Return [x, y] of the center of cell containing provided text 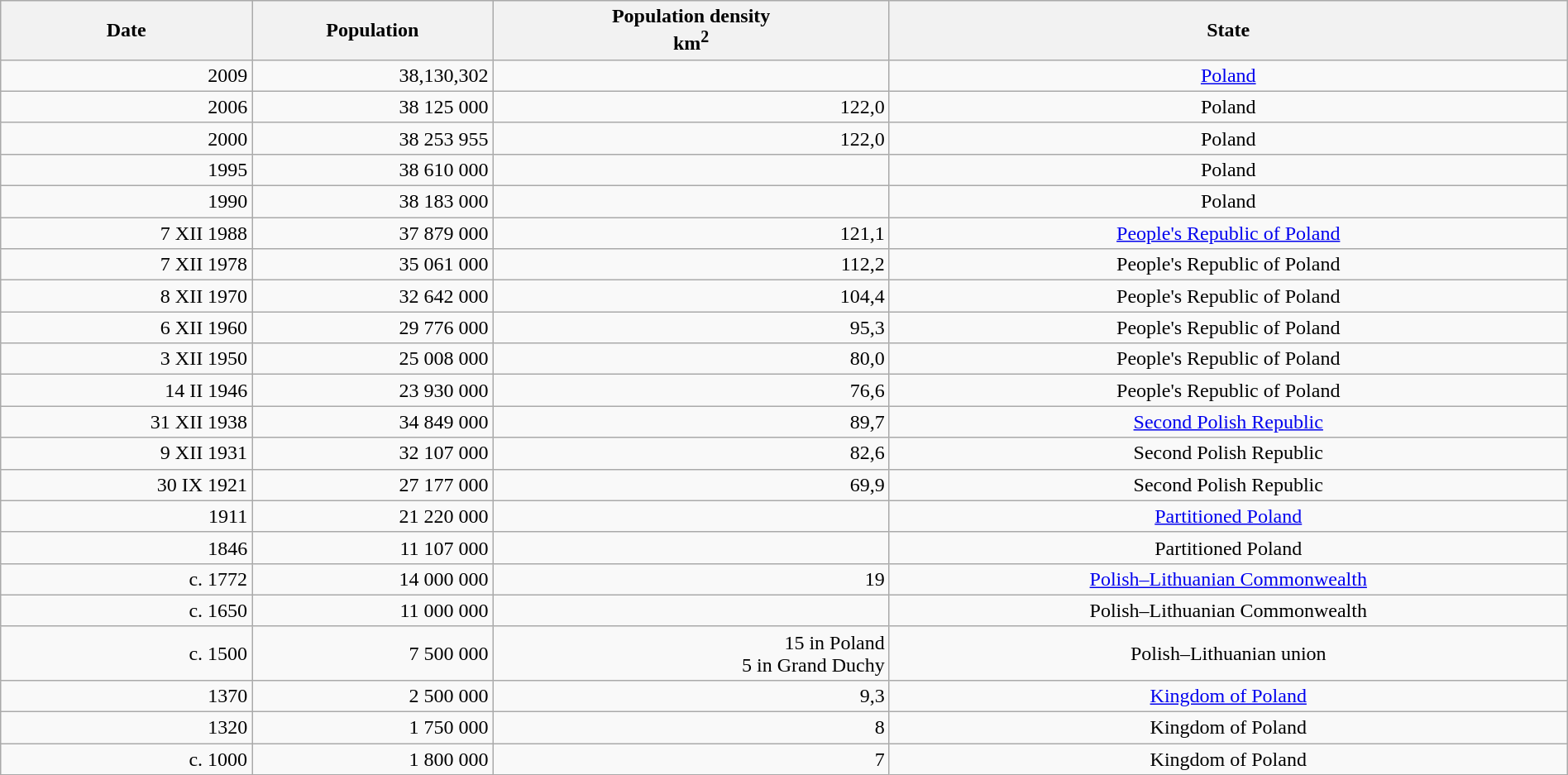
32 107 000 [372, 453]
2 500 000 [372, 696]
14 000 000 [372, 579]
76,6 [691, 390]
1 750 000 [372, 728]
1370 [127, 696]
Population density km2 [691, 31]
112,2 [691, 265]
7 500 000 [372, 653]
1990 [127, 202]
23 930 000 [372, 390]
89,7 [691, 422]
1 800 000 [372, 759]
c. 1772 [127, 579]
8 XII 1970 [127, 296]
30 IX 1921 [127, 485]
38 253 955 [372, 138]
3 XII 1950 [127, 359]
34 849 000 [372, 422]
21 220 000 [372, 516]
c. 1500 [127, 653]
1911 [127, 516]
14 II 1946 [127, 390]
38 125 000 [372, 107]
2006 [127, 107]
11 107 000 [372, 548]
32 642 000 [372, 296]
95,3 [691, 328]
c. 1650 [127, 610]
37 879 000 [372, 233]
27 177 000 [372, 485]
15 in Poland5 in Grand Duchy [691, 653]
c. 1000 [127, 759]
6 XII 1960 [127, 328]
31 XII 1938 [127, 422]
State [1228, 31]
29 776 000 [372, 328]
7 [691, 759]
Population [372, 31]
7 XII 1988 [127, 233]
19 [691, 579]
121,1 [691, 233]
8 [691, 728]
1320 [127, 728]
9,3 [691, 696]
1846 [127, 548]
9 XII 1931 [127, 453]
7 XII 1978 [127, 265]
35 061 000 [372, 265]
2009 [127, 75]
38,130,302 [372, 75]
Date [127, 31]
104,4 [691, 296]
69,9 [691, 485]
2000 [127, 138]
11 000 000 [372, 610]
80,0 [691, 359]
25 008 000 [372, 359]
38 610 000 [372, 170]
82,6 [691, 453]
1995 [127, 170]
Polish–Lithuanian union [1228, 653]
38 183 000 [372, 202]
